Determine the (x, y) coordinate at the center of the cell enclosing the given text.  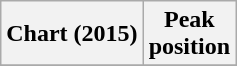
Peak position (189, 34)
Chart (2015) (72, 34)
